Determine the [X, Y] coordinate at the center of the cell enclosing the given text.  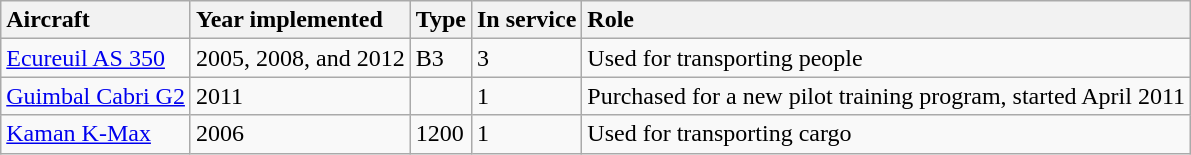
1200 [440, 134]
3 [526, 58]
Aircraft [96, 20]
Type [440, 20]
Year implemented [300, 20]
Used for transporting cargo [886, 134]
Kaman K-Max [96, 134]
Guimbal Cabri G2 [96, 96]
2006 [300, 134]
2011 [300, 96]
2005, 2008, and 2012 [300, 58]
B3 [440, 58]
Used for transporting people [886, 58]
In service [526, 20]
Purchased for a new pilot training program, started April 2011 [886, 96]
Ecureuil AS 350 [96, 58]
Role [886, 20]
